Find where the given text appears and provide that cell's center as [X, Y] coordinate. 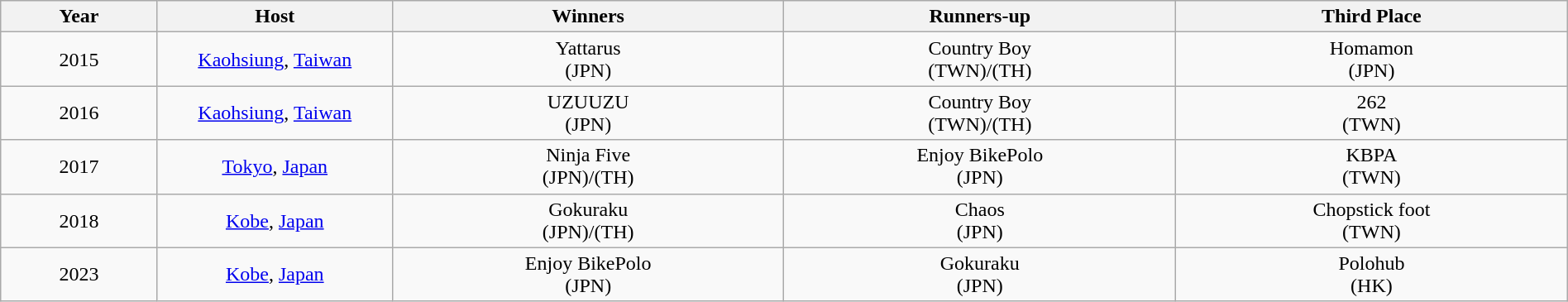
2018 [79, 220]
KBPA (TWN) [1372, 167]
Winners [588, 17]
Gokuraku (JPN) [980, 275]
Yattarus (JPN) [588, 60]
Chopstick foot (TWN) [1372, 220]
Year [79, 17]
Chaos (JPN) [980, 220]
Gokuraku (JPN)/(TH) [588, 220]
2023 [79, 275]
2017 [79, 167]
Tokyo, Japan [275, 167]
Polohub (HK) [1372, 275]
Third Place [1372, 17]
2016 [79, 113]
Runners-up [980, 17]
Ninja Five (JPN)/(TH) [588, 167]
Homamon (JPN) [1372, 60]
UZUUZU (JPN) [588, 113]
Host [275, 17]
2015 [79, 60]
262 (TWN) [1372, 113]
